Detect which cell encompasses the target text, then output its (X, Y) center coordinate. 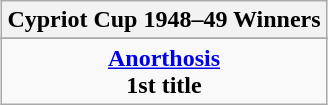
Anorthosis1st title (164, 72)
Cypriot Cup 1948–49 Winners (164, 20)
